For the text-containing cell, return its midpoint in [x, y] coordinate format. 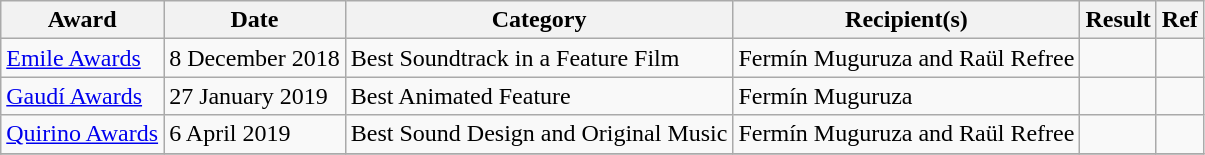
Category [539, 20]
Recipient(s) [906, 20]
Quirino Awards [82, 134]
8 December 2018 [255, 58]
Emile Awards [82, 58]
Ref [1180, 20]
Fermín Muguruza [906, 96]
Result [1118, 20]
Best Animated Feature [539, 96]
Award [82, 20]
Best Sound Design and Original Music [539, 134]
Best Soundtrack in a Feature Film [539, 58]
Gaudí Awards [82, 96]
Date [255, 20]
6 April 2019 [255, 134]
27 January 2019 [255, 96]
